Detect which cell encompasses the target text, then output its [x, y] center coordinate. 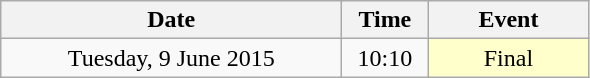
10:10 [385, 58]
Event [508, 20]
Tuesday, 9 June 2015 [172, 58]
Final [508, 58]
Date [172, 20]
Time [385, 20]
